Determine the (x, y) coordinate at the center of the cell enclosing the given text.  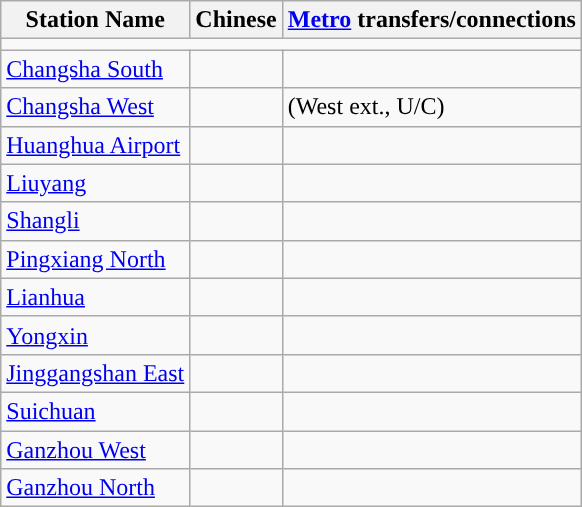
(West ext., U/C) (432, 107)
Yongxin (96, 335)
Pingxiang North (96, 259)
Chinese (236, 20)
Metro transfers/connections (432, 20)
Ganzhou West (96, 449)
Suichuan (96, 411)
Ganzhou North (96, 488)
Changsha South (96, 69)
Shangli (96, 221)
Station Name (96, 20)
Changsha West (96, 107)
Jinggangshan East (96, 373)
Liuyang (96, 183)
Huanghua Airport (96, 145)
Lianhua (96, 297)
